For the text-containing cell, return its midpoint in [X, Y] coordinate format. 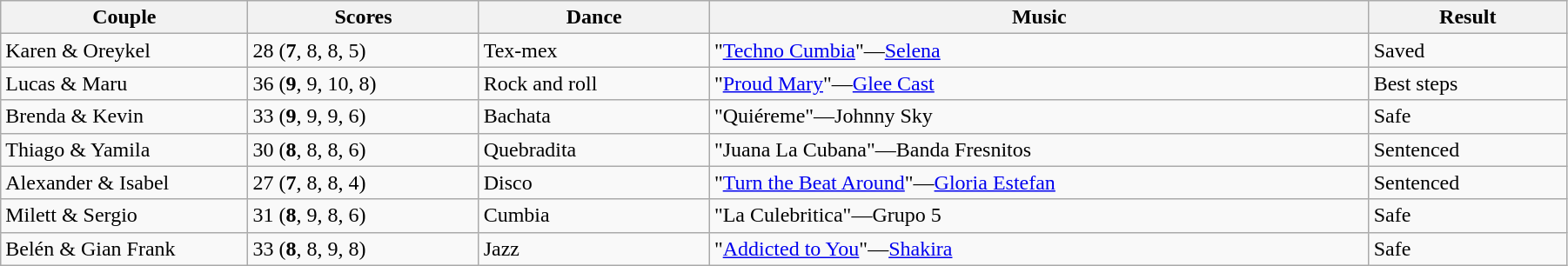
"Juana La Cubana"—Banda Fresnitos [1039, 150]
"Quiéreme"—Johnny Sky [1039, 116]
"La Culebritica"—Grupo 5 [1039, 216]
Bachata [593, 116]
Alexander & Isabel [124, 183]
Saved [1467, 50]
31 (8, 9, 8, 6) [364, 216]
Disco [593, 183]
Tex-mex [593, 50]
Best steps [1467, 83]
Lucas & Maru [124, 83]
Cumbia [593, 216]
Rock and roll [593, 83]
Dance [593, 17]
Music [1039, 17]
27 (7, 8, 8, 4) [364, 183]
Jazz [593, 249]
30 (8, 8, 8, 6) [364, 150]
"Turn the Beat Around"—Gloria Estefan [1039, 183]
"Techno Cumbia"—Selena [1039, 50]
"Addicted to You"—Shakira [1039, 249]
Karen & Oreykel [124, 50]
Result [1467, 17]
Scores [364, 17]
36 (9, 9, 10, 8) [364, 83]
28 (7, 8, 8, 5) [364, 50]
33 (9, 9, 9, 6) [364, 116]
Quebradita [593, 150]
Brenda & Kevin [124, 116]
Thiago & Yamila [124, 150]
Milett & Sergio [124, 216]
Couple [124, 17]
Belén & Gian Frank [124, 249]
33 (8, 8, 9, 8) [364, 249]
"Proud Mary"—Glee Cast [1039, 83]
